Return the (x, y) coordinate for the center point of the cell that contains the specified text.  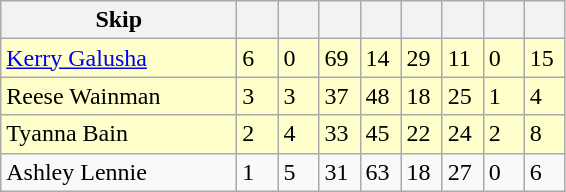
22 (422, 134)
11 (462, 58)
37 (340, 96)
24 (462, 134)
5 (298, 172)
69 (340, 58)
8 (544, 134)
27 (462, 172)
48 (380, 96)
31 (340, 172)
14 (380, 58)
Ashley Lennie (119, 172)
25 (462, 96)
45 (380, 134)
Tyanna Bain (119, 134)
Reese Wainman (119, 96)
Skip (119, 20)
63 (380, 172)
15 (544, 58)
33 (340, 134)
Kerry Galusha (119, 58)
29 (422, 58)
